Return [X, Y] of the center of cell containing provided text 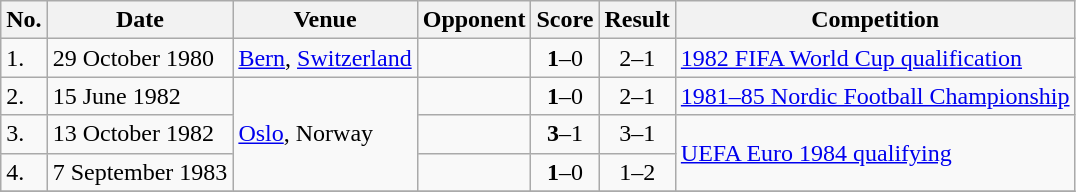
Competition [875, 20]
Bern, Switzerland [325, 58]
7 September 1983 [140, 172]
2. [24, 96]
13 October 1982 [140, 134]
1982 FIFA World Cup qualification [875, 58]
Oslo, Norway [325, 134]
Date [140, 20]
Result [637, 20]
1. [24, 58]
Venue [325, 20]
15 June 1982 [140, 96]
1981–85 Nordic Football Championship [875, 96]
No. [24, 20]
UEFA Euro 1984 qualifying [875, 153]
1–2 [637, 172]
3. [24, 134]
Score [565, 20]
4. [24, 172]
Opponent [474, 20]
29 October 1980 [140, 58]
